Scan for the cell matching the given text and deliver its (x, y) coordinate at center. 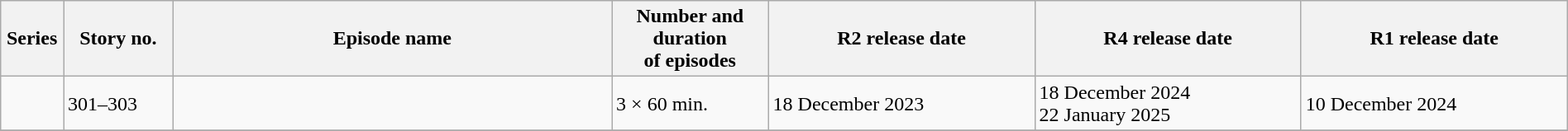
10 December 2024 (1434, 104)
R2 release date (901, 39)
R4 release date (1168, 39)
3 × 60 min. (690, 104)
Series (32, 39)
18 December 2023 (901, 104)
Story no. (119, 39)
R1 release date (1434, 39)
301–303 (119, 104)
Episode name (392, 39)
Number and durationof episodes (690, 39)
18 December 2024 22 January 2025 (1168, 104)
